Provide the (X, Y) coordinate of the cell's center where the given text is located.  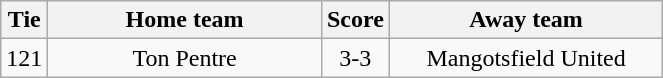
Ton Pentre (185, 58)
Mangotsfield United (526, 58)
121 (24, 58)
Tie (24, 20)
Home team (185, 20)
Away team (526, 20)
Score (355, 20)
3-3 (355, 58)
